From the cell containing the given text, extract its center point as (X, Y) coordinate. 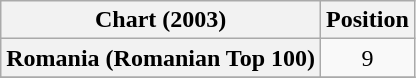
9 (368, 58)
Chart (2003) (161, 20)
Position (368, 20)
Romania (Romanian Top 100) (161, 58)
